For the text-containing cell, return its midpoint in [x, y] coordinate format. 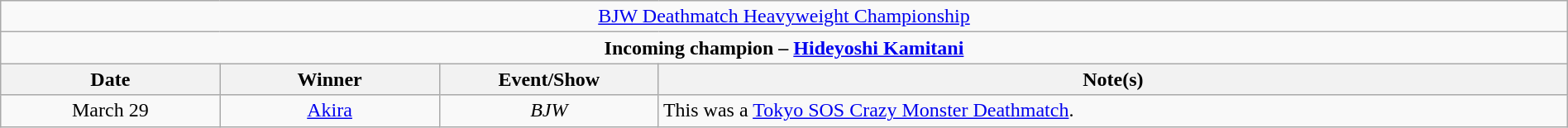
March 29 [111, 111]
Event/Show [549, 79]
BJW [549, 111]
This was a Tokyo SOS Crazy Monster Deathmatch. [1113, 111]
Incoming champion – Hideyoshi Kamitani [784, 48]
BJW Deathmatch Heavyweight Championship [784, 17]
Note(s) [1113, 79]
Date [111, 79]
Winner [329, 79]
Akira [329, 111]
